Return the (X, Y) coordinate for the center point of the cell that contains the specified text.  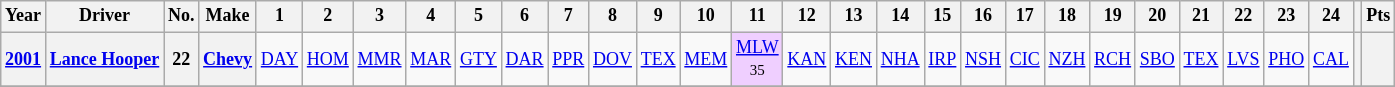
GTY (479, 59)
17 (1024, 16)
10 (706, 16)
CIC (1024, 59)
Driver (104, 16)
DOV (613, 59)
No. (182, 16)
MEM (706, 59)
NHA (900, 59)
MLW35 (758, 59)
1 (279, 16)
4 (431, 16)
21 (1201, 16)
PPR (568, 59)
6 (524, 16)
Pts (1378, 16)
RCH (1113, 59)
Lance Hooper (104, 59)
PHO (1286, 59)
20 (1157, 16)
18 (1067, 16)
Make (228, 16)
NSH (984, 59)
DAY (279, 59)
7 (568, 16)
13 (854, 16)
8 (613, 16)
11 (758, 16)
IRP (942, 59)
12 (807, 16)
NZH (1067, 59)
MAR (431, 59)
19 (1113, 16)
24 (1332, 16)
LVS (1244, 59)
KEN (854, 59)
2001 (24, 59)
9 (658, 16)
16 (984, 16)
3 (380, 16)
5 (479, 16)
15 (942, 16)
KAN (807, 59)
HOM (328, 59)
SBO (1157, 59)
Chevy (228, 59)
CAL (1332, 59)
MMR (380, 59)
DAR (524, 59)
23 (1286, 16)
14 (900, 16)
2 (328, 16)
Year (24, 16)
